Extract the [x, y] coordinate from the center of the cell holding the provided text.  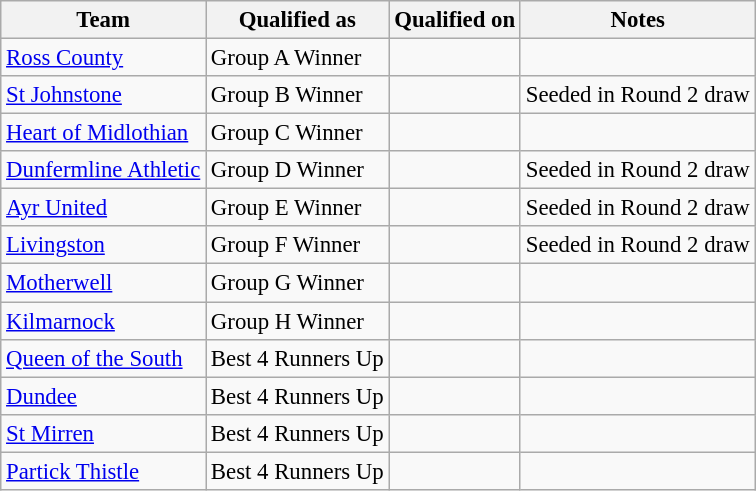
Group G Winner [298, 283]
Ross County [104, 58]
Group A Winner [298, 58]
Group C Winner [298, 133]
Group D Winner [298, 170]
Dundee [104, 396]
Heart of Midlothian [104, 133]
Dunfermline Athletic [104, 170]
Kilmarnock [104, 321]
Motherwell [104, 283]
Livingston [104, 245]
St Johnstone [104, 95]
Qualified as [298, 20]
Group F Winner [298, 245]
Qualified on [455, 20]
Group H Winner [298, 321]
Queen of the South [104, 358]
Group E Winner [298, 208]
Group B Winner [298, 95]
St Mirren [104, 433]
Ayr United [104, 208]
Partick Thistle [104, 471]
Notes [638, 20]
Team [104, 20]
